Return the (X, Y) coordinate for the center point of the cell that contains the specified text.  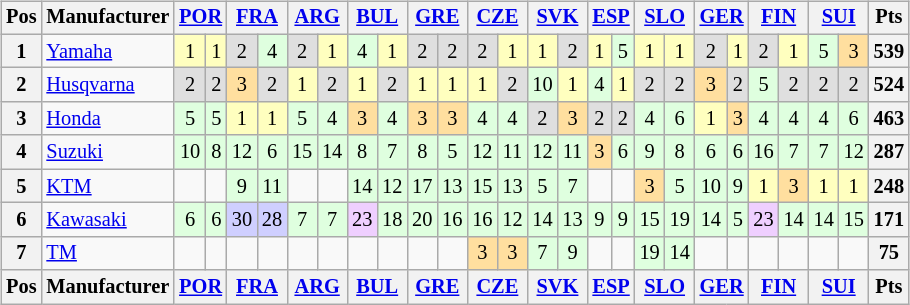
539 (889, 51)
Husqvarna (108, 85)
248 (889, 186)
Suzuki (108, 152)
20 (422, 220)
75 (889, 253)
TM (108, 253)
28 (272, 220)
Kawasaki (108, 220)
524 (889, 85)
171 (889, 220)
17 (422, 186)
18 (392, 220)
463 (889, 119)
KTM (108, 186)
Yamaha (108, 51)
30 (242, 220)
287 (889, 152)
Honda (108, 119)
